Return the [x, y] coordinate for the center point of the cell that contains the specified text.  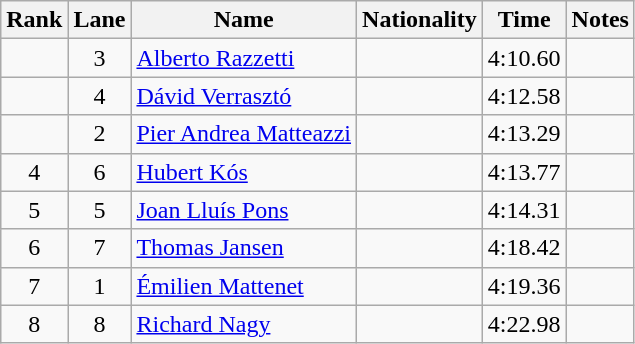
Rank [34, 20]
Richard Nagy [244, 324]
4:12.58 [524, 96]
Name [244, 20]
3 [100, 58]
4:22.98 [524, 324]
Alberto Razzetti [244, 58]
4:19.36 [524, 286]
Dávid Verrasztó [244, 96]
Time [524, 20]
Thomas Jansen [244, 248]
Pier Andrea Matteazzi [244, 134]
Notes [600, 20]
Lane [100, 20]
Joan Lluís Pons [244, 210]
Hubert Kós [244, 172]
4:18.42 [524, 248]
4:10.60 [524, 58]
Nationality [420, 20]
Émilien Mattenet [244, 286]
1 [100, 286]
2 [100, 134]
4:13.77 [524, 172]
4:14.31 [524, 210]
4:13.29 [524, 134]
